Determine the [X, Y] coordinate at the center of the cell enclosing the given text.  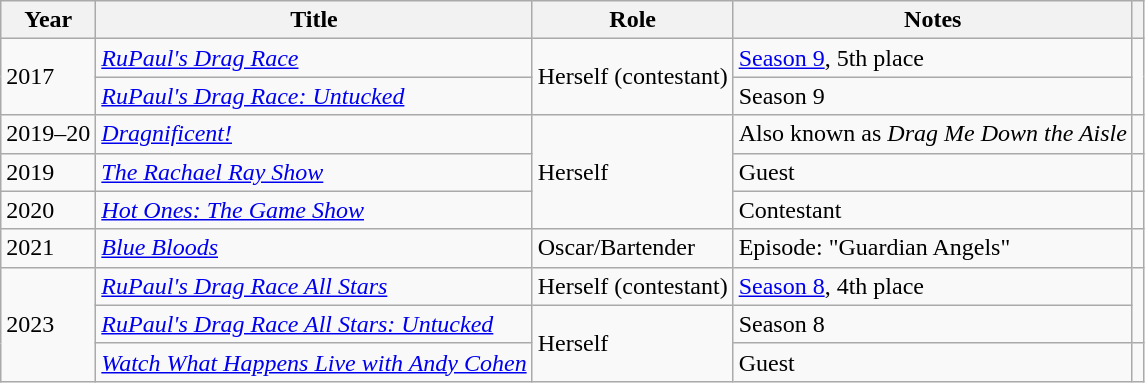
Season 9 [932, 96]
Season 8, 4th place [932, 286]
2023 [48, 324]
2017 [48, 77]
Season 8 [932, 324]
2019 [48, 172]
Hot Ones: The Game Show [314, 210]
Also known as Drag Me Down the Aisle [932, 134]
Episode: "Guardian Angels" [932, 248]
Year [48, 20]
Role [632, 20]
Notes [932, 20]
Season 9, 5th place [932, 58]
RuPaul's Drag Race All Stars: Untucked [314, 324]
RuPaul's Drag Race [314, 58]
Watch What Happens Live with Andy Cohen [314, 362]
RuPaul's Drag Race All Stars [314, 286]
Contestant [932, 210]
Title [314, 20]
Blue Bloods [314, 248]
2021 [48, 248]
Dragnificent! [314, 134]
2019–20 [48, 134]
The Rachael Ray Show [314, 172]
2020 [48, 210]
Oscar/Bartender [632, 248]
RuPaul's Drag Race: Untucked [314, 96]
